Find where the given text appears and provide that cell's center as (x, y) coordinate. 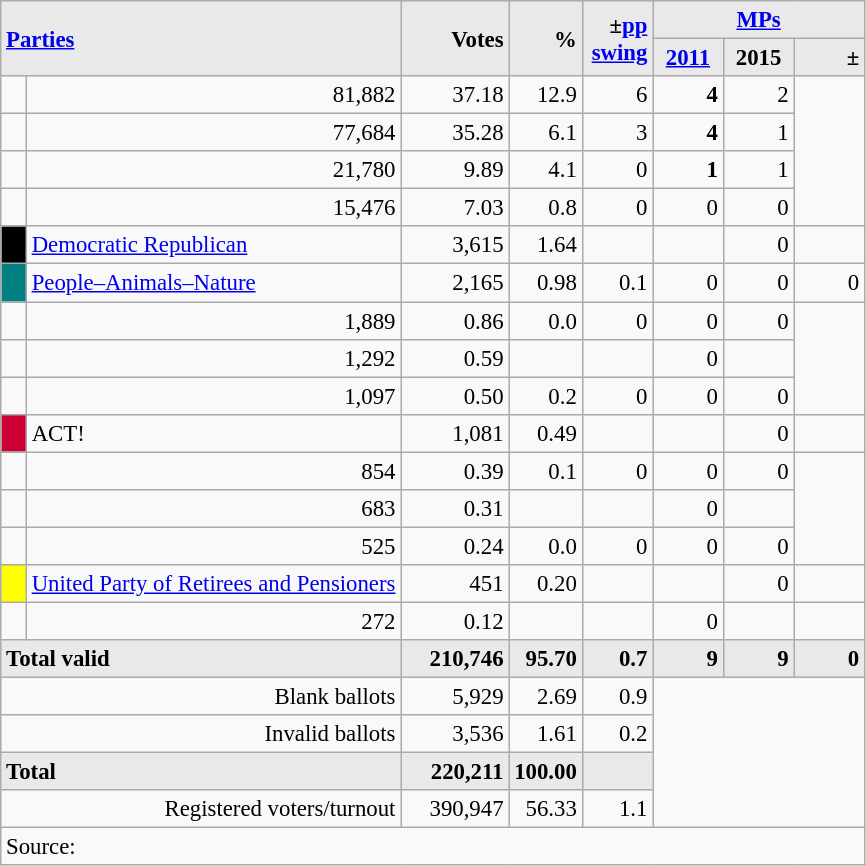
Total valid (201, 659)
Invalid ballots (201, 734)
MPs (759, 20)
390,947 (455, 809)
272 (213, 621)
0.9 (618, 697)
683 (213, 509)
0.7 (618, 659)
People–Animals–Nature (213, 283)
4.1 (546, 170)
2,165 (455, 283)
Democratic Republican (213, 245)
±pp swing (618, 38)
Votes (455, 38)
ACT! (213, 433)
0.12 (455, 621)
Source: (433, 847)
9.89 (455, 170)
0.86 (455, 321)
1,292 (213, 358)
3,615 (455, 245)
77,684 (213, 133)
21,780 (213, 170)
± (830, 58)
0.31 (455, 509)
7.03 (455, 208)
1,097 (213, 396)
0.50 (455, 396)
2011 (688, 58)
220,211 (455, 772)
100.00 (546, 772)
854 (213, 471)
Registered voters/turnout (201, 809)
2 (758, 95)
3 (618, 133)
95.70 (546, 659)
Parties (201, 38)
81,882 (213, 95)
12.9 (546, 95)
451 (455, 584)
35.28 (455, 133)
2015 (758, 58)
0.49 (546, 433)
6 (618, 95)
56.33 (546, 809)
37.18 (455, 95)
210,746 (455, 659)
1.64 (546, 245)
0.8 (546, 208)
Blank ballots (201, 697)
0.20 (546, 584)
United Party of Retirees and Pensioners (213, 584)
1,081 (455, 433)
2.69 (546, 697)
0.39 (455, 471)
0.59 (455, 358)
1.1 (618, 809)
1.61 (546, 734)
% (546, 38)
5,929 (455, 697)
6.1 (546, 133)
3,536 (455, 734)
Total (201, 772)
525 (213, 546)
0.24 (455, 546)
15,476 (213, 208)
1,889 (213, 321)
0.98 (546, 283)
